Search for the cell housing the specified text and yield its (X, Y) center coordinate. 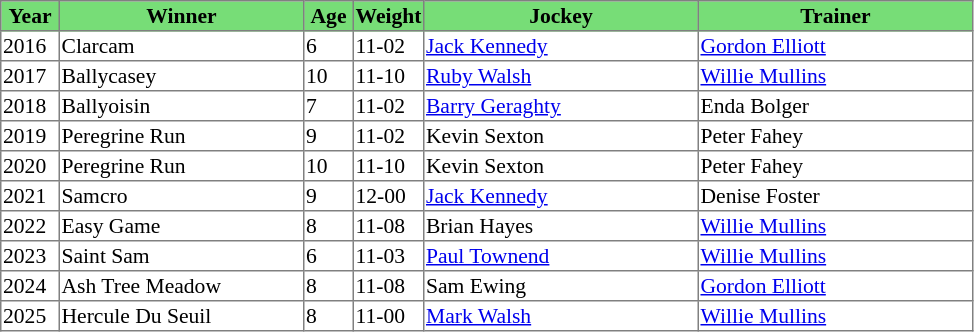
7 (329, 106)
2021 (30, 196)
Ash Tree Meadow (181, 286)
Ballyoisin (181, 106)
Jockey (561, 16)
Winner (181, 16)
Ballycasey (181, 76)
2024 (30, 286)
11-00 (388, 316)
2016 (30, 46)
Saint Sam (181, 256)
Samcro (181, 196)
2019 (30, 136)
Trainer (835, 16)
2020 (30, 166)
2025 (30, 316)
Mark Walsh (561, 316)
Year (30, 16)
12-00 (388, 196)
Clarcam (181, 46)
2023 (30, 256)
Hercule Du Seuil (181, 316)
Denise Foster (835, 196)
Brian Hayes (561, 226)
Ruby Walsh (561, 76)
Enda Bolger (835, 106)
Weight (388, 16)
11-03 (388, 256)
Paul Townend (561, 256)
Sam Ewing (561, 286)
Barry Geraghty (561, 106)
2017 (30, 76)
Easy Game (181, 226)
Age (329, 16)
2018 (30, 106)
2022 (30, 226)
